Find where the given text appears and provide that cell's center as [X, Y] coordinate. 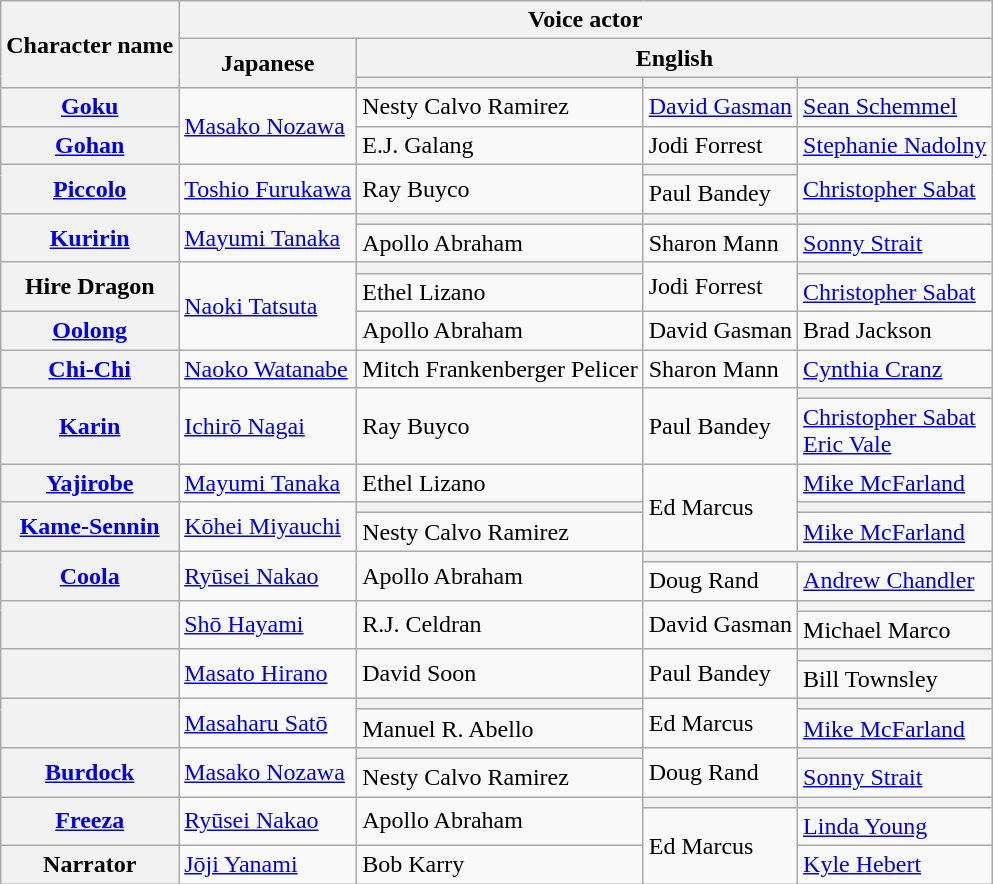
Yajirobe [90, 483]
Kame-Sennin [90, 526]
Brad Jackson [895, 330]
Kyle Hebert [895, 865]
Kōhei Miyauchi [268, 526]
Michael Marco [895, 630]
English [674, 58]
Goku [90, 107]
Japanese [268, 64]
Stephanie Nadolny [895, 145]
Kuririn [90, 238]
Chi-Chi [90, 369]
Sean Schemmel [895, 107]
Oolong [90, 330]
Bill Townsley [895, 679]
Gohan [90, 145]
Mitch Frankenberger Pelicer [500, 369]
Piccolo [90, 188]
Cynthia Cranz [895, 369]
Manuel R. Abello [500, 728]
Ichirō Nagai [268, 426]
Shō Hayami [268, 624]
Voice actor [586, 20]
David Soon [500, 674]
R.J. Celdran [500, 624]
Andrew Chandler [895, 581]
Freeza [90, 820]
Masato Hirano [268, 674]
Naoko Watanabe [268, 369]
Linda Young [895, 827]
Toshio Furukawa [268, 188]
Hire Dragon [90, 286]
Masaharu Satō [268, 722]
Coola [90, 576]
Naoki Tatsuta [268, 306]
Jōji Yanami [268, 865]
E.J. Galang [500, 145]
Character name [90, 44]
Karin [90, 426]
Christopher SabatEric Vale [895, 432]
Bob Karry [500, 865]
Burdock [90, 772]
Narrator [90, 865]
